Return [x, y] of the center of cell containing provided text 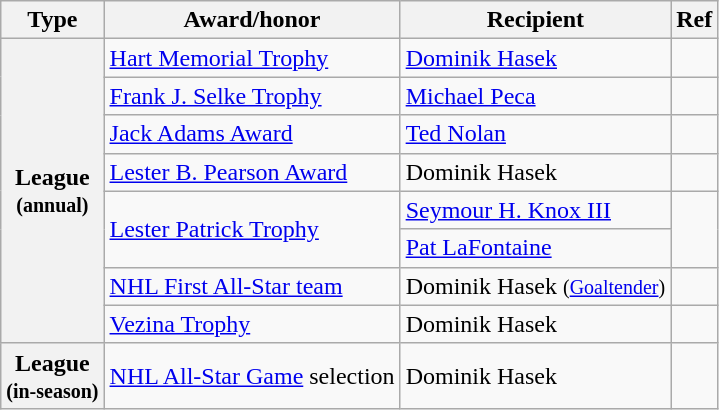
Pat LaFontaine [536, 248]
Lester Patrick Trophy [252, 229]
Frank J. Selke Trophy [252, 96]
League(annual) [52, 191]
Recipient [536, 20]
Type [52, 20]
Award/honor [252, 20]
NHL First All-Star team [252, 286]
Hart Memorial Trophy [252, 58]
Ref [694, 20]
Lester B. Pearson Award [252, 172]
NHL All-Star Game selection [252, 376]
Dominik Hasek (Goaltender) [536, 286]
Seymour H. Knox III [536, 210]
Ted Nolan [536, 134]
Vezina Trophy [252, 324]
Jack Adams Award [252, 134]
League(in-season) [52, 376]
Michael Peca [536, 96]
